Identify which cell holds the provided text, then report its [x, y] central coordinate. 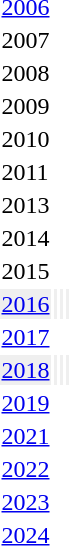
2014 [26, 238]
2009 [26, 106]
2007 [26, 40]
2017 [26, 337]
2015 [26, 271]
2023 [26, 502]
2021 [26, 436]
2016 [26, 304]
2013 [26, 205]
2008 [26, 73]
2022 [26, 469]
2010 [26, 139]
2019 [26, 403]
2018 [26, 370]
2011 [26, 172]
